Identify which cell holds the provided text, then report its (X, Y) central coordinate. 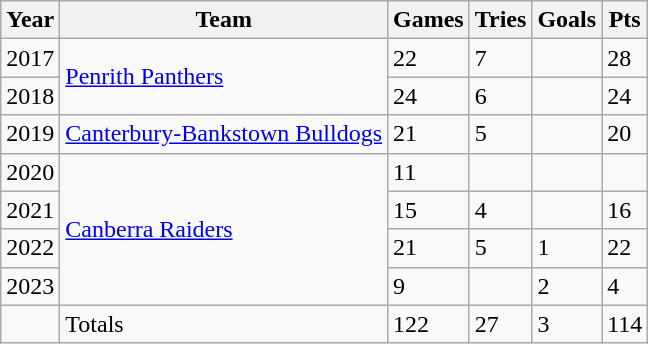
15 (429, 210)
6 (500, 96)
2019 (30, 134)
Canberra Raiders (224, 229)
20 (625, 134)
27 (500, 324)
11 (429, 172)
114 (625, 324)
Totals (224, 324)
2 (567, 286)
Canterbury-Bankstown Bulldogs (224, 134)
Penrith Panthers (224, 77)
2022 (30, 248)
Pts (625, 20)
2021 (30, 210)
2023 (30, 286)
Year (30, 20)
16 (625, 210)
Tries (500, 20)
7 (500, 58)
2020 (30, 172)
9 (429, 286)
122 (429, 324)
Goals (567, 20)
28 (625, 58)
3 (567, 324)
2018 (30, 96)
2017 (30, 58)
Team (224, 20)
1 (567, 248)
Games (429, 20)
